Detect which cell encompasses the target text, then output its [X, Y] center coordinate. 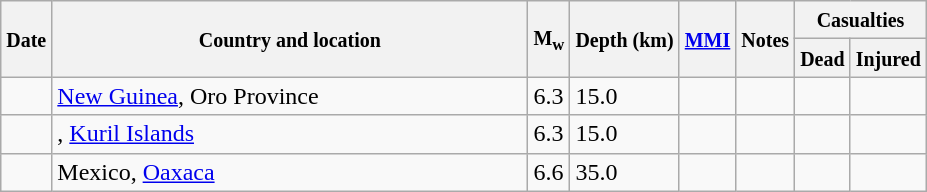
Mexico, Oaxaca [290, 172]
Injured [888, 58]
Country and location [290, 39]
Casualties [861, 20]
Dead [823, 58]
MMI [708, 39]
35.0 [624, 172]
New Guinea, Oro Province [290, 96]
Mw [549, 39]
, Kuril Islands [290, 134]
Notes [766, 39]
6.6 [549, 172]
Depth (km) [624, 39]
Date [26, 39]
